Capture the cell that displays the provided text and extract its [X, Y] central coordinate. 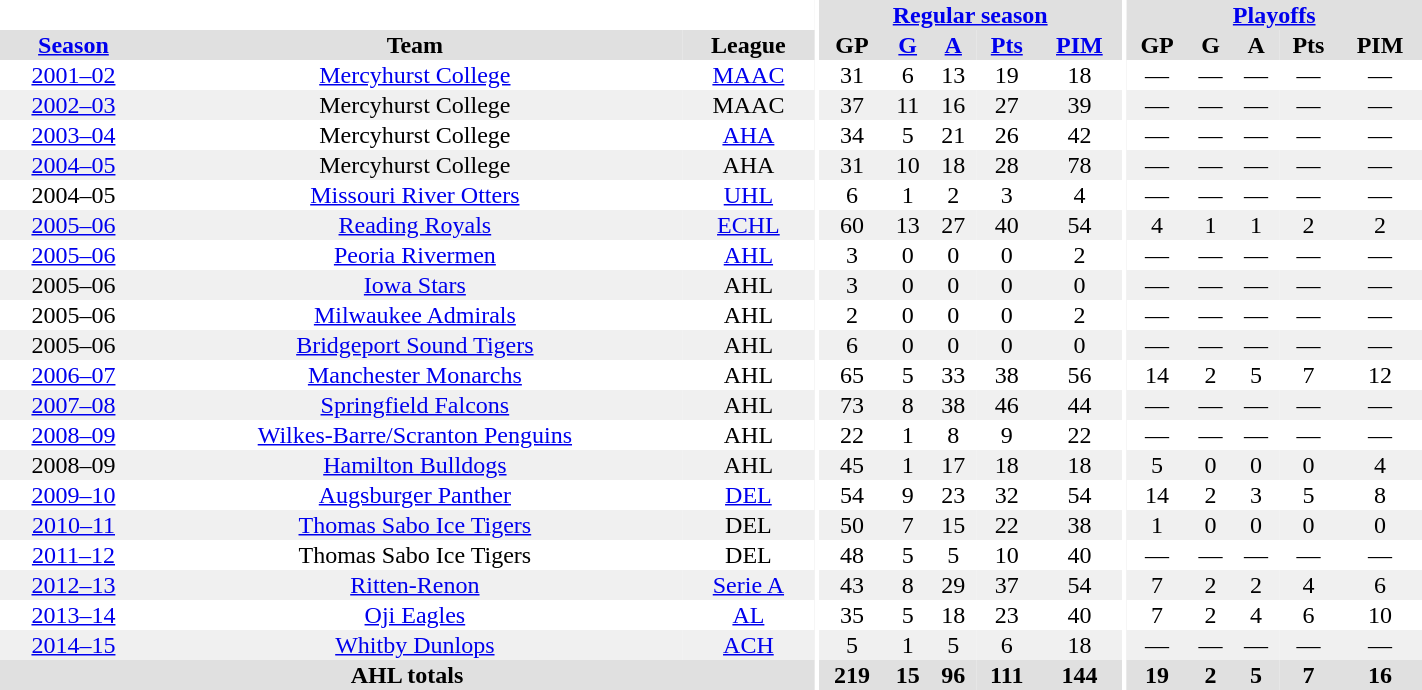
2007–08 [74, 405]
12 [1380, 375]
Serie A [748, 585]
2014–15 [74, 645]
35 [852, 615]
56 [1079, 375]
34 [852, 135]
Bridgeport Sound Tigers [415, 345]
96 [953, 675]
26 [1006, 135]
2010–11 [74, 525]
Missouri River Otters [415, 195]
111 [1006, 675]
Augsburger Panther [415, 495]
2013–14 [74, 615]
33 [953, 375]
39 [1079, 105]
65 [852, 375]
28 [1006, 165]
2006–07 [74, 375]
UHL [748, 195]
11 [908, 105]
60 [852, 225]
2003–04 [74, 135]
17 [953, 465]
League [748, 45]
32 [1006, 495]
ECHL [748, 225]
73 [852, 405]
Iowa Stars [415, 285]
2002–03 [74, 105]
Team [415, 45]
2011–12 [74, 555]
Oji Eagles [415, 615]
Peoria Rivermen [415, 255]
ACH [748, 645]
78 [1079, 165]
43 [852, 585]
42 [1079, 135]
Manchester Monarchs [415, 375]
2012–13 [74, 585]
44 [1079, 405]
Regular season [970, 15]
29 [953, 585]
AL [748, 615]
Hamilton Bulldogs [415, 465]
Milwaukee Admirals [415, 315]
Wilkes-Barre/Scranton Penguins [415, 435]
2009–10 [74, 495]
Whitby Dunlops [415, 645]
21 [953, 135]
Playoffs [1274, 15]
AHL totals [407, 675]
Season [74, 45]
Ritten-Renon [415, 585]
Reading Royals [415, 225]
219 [852, 675]
48 [852, 555]
Springfield Falcons [415, 405]
144 [1079, 675]
50 [852, 525]
45 [852, 465]
2001–02 [74, 75]
46 [1006, 405]
